Pinpoint the cell where the given text exists, returning its [x, y] midpoint coordinate. 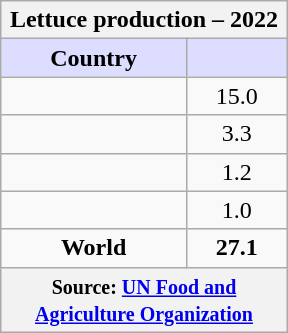
27.1 [236, 248]
15.0 [236, 96]
Country [94, 58]
1.2 [236, 172]
Source: UN Food and Agriculture Organization [144, 300]
World [94, 248]
1.0 [236, 210]
Lettuce production – 2022 [144, 20]
3.3 [236, 134]
